Identify which cell holds the provided text, then report its [x, y] central coordinate. 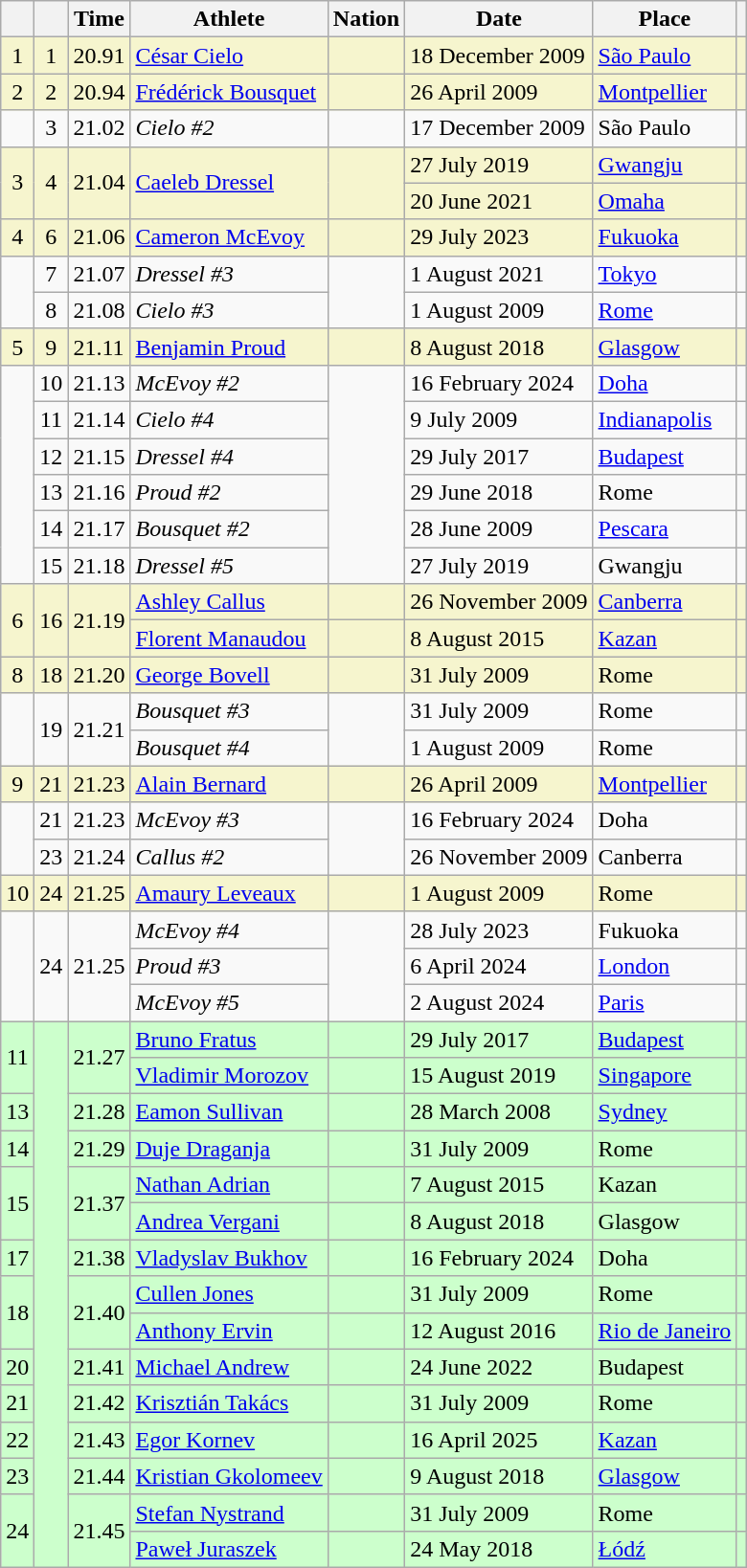
McEvoy #5 [229, 1002]
McEvoy #4 [229, 930]
Nathan Adrian [229, 1185]
9 August 2018 [499, 1476]
George Bovell [229, 675]
21.15 [100, 457]
17 [17, 1258]
16 April 2025 [499, 1440]
Proud #3 [229, 966]
Time [100, 19]
28 June 2009 [499, 529]
Michael Andrew [229, 1367]
16 [52, 620]
1 August 2021 [499, 274]
21.13 [100, 383]
21.11 [100, 347]
Krisztián Takács [229, 1403]
21.14 [100, 419]
Bruno Fratus [229, 1039]
21.04 [100, 183]
Cielo #4 [229, 419]
28 July 2023 [499, 930]
Benjamin Proud [229, 347]
8 August 2015 [499, 638]
21.08 [100, 310]
Proud #2 [229, 493]
McEvoy #2 [229, 383]
20 June 2021 [499, 201]
21.18 [100, 566]
Cielo #2 [229, 128]
21.24 [100, 857]
Date [499, 19]
17 December 2009 [499, 128]
9 July 2009 [499, 419]
Bousquet #2 [229, 529]
Anthony Ervin [229, 1331]
21.16 [100, 493]
22 [17, 1440]
20.94 [100, 92]
Cameron McEvoy [229, 237]
24 June 2022 [499, 1367]
5 [17, 347]
19 [52, 729]
21.07 [100, 274]
Athlete [229, 19]
21.42 [100, 1403]
21.41 [100, 1367]
Łódź [665, 1549]
Sydney [665, 1112]
Eamon Sullivan [229, 1112]
Vladimir Morozov [229, 1076]
15 August 2019 [499, 1076]
César Cielo [229, 56]
Indianapolis [665, 419]
2 August 2024 [499, 1002]
20.91 [100, 56]
Vladyslav Bukhov [229, 1258]
McEvoy #3 [229, 820]
21.38 [100, 1258]
Cielo #3 [229, 310]
21.21 [100, 729]
21.37 [100, 1203]
12 August 2016 [499, 1331]
7 August 2015 [499, 1185]
Omaha [665, 201]
20 [17, 1367]
Paris [665, 1002]
6 April 2024 [499, 966]
29 June 2018 [499, 493]
Stefan Nystrand [229, 1512]
Amaury Leveaux [229, 893]
21.45 [100, 1531]
Dressel #4 [229, 457]
29 July 2023 [499, 237]
Callus #2 [229, 857]
Pescara [665, 529]
Duje Draganja [229, 1149]
Florent Manaudou [229, 638]
21.06 [100, 237]
Paweł Juraszek [229, 1549]
21.02 [100, 128]
28 March 2008 [499, 1112]
21.28 [100, 1112]
Cullen Jones [229, 1294]
Alain Bernard [229, 784]
21.44 [100, 1476]
Egor Kornev [229, 1440]
London [665, 966]
Place [665, 19]
Singapore [665, 1076]
21.43 [100, 1440]
Dressel #3 [229, 274]
7 [52, 274]
Bousquet #4 [229, 748]
21.19 [100, 620]
Kristian Gkolomeev [229, 1476]
Bousquet #3 [229, 711]
21.40 [100, 1312]
Ashley Callus [229, 602]
18 December 2009 [499, 56]
Caeleb Dressel [229, 183]
21.29 [100, 1149]
Dressel #5 [229, 566]
21.27 [100, 1057]
Rio de Janeiro [665, 1331]
21.20 [100, 675]
24 May 2018 [499, 1549]
21.17 [100, 529]
Andrea Vergani [229, 1221]
12 [52, 457]
Frédérick Bousquet [229, 92]
Nation [366, 19]
Tokyo [665, 274]
